Return [x, y] of the center of cell containing provided text 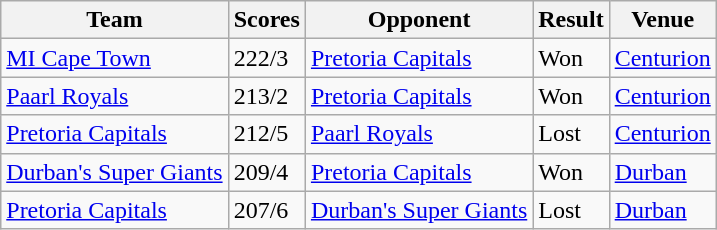
Team [114, 20]
212/5 [266, 134]
Opponent [418, 20]
Venue [662, 20]
213/2 [266, 96]
209/4 [266, 172]
Scores [266, 20]
222/3 [266, 58]
Result [571, 20]
207/6 [266, 210]
MI Cape Town [114, 58]
